Find where the given text appears and provide that cell's center as (x, y) coordinate. 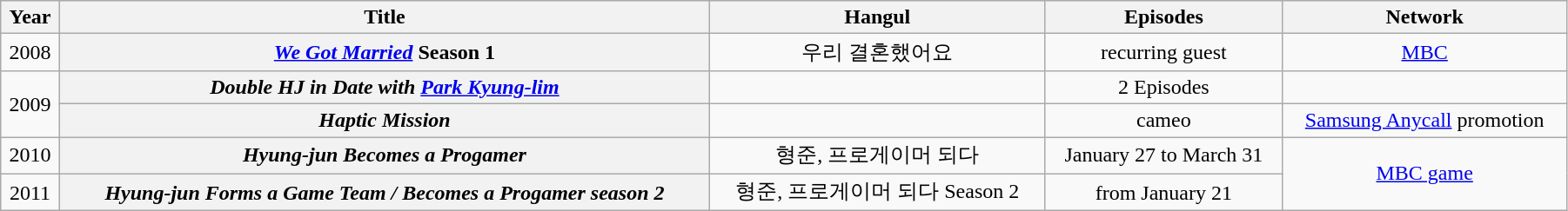
Title (385, 17)
2009 (30, 103)
cameo (1164, 120)
2 Episodes (1164, 87)
We Got Married Season 1 (385, 52)
Network (1425, 17)
형준, 프로게이머 되다 Season 2 (877, 193)
Year (30, 17)
형준, 프로게이머 되다 (877, 156)
Hangul (877, 17)
Samsung Anycall promotion (1425, 120)
MBC (1425, 52)
Hyung-jun Forms a Game Team / Becomes a Progamer season 2 (385, 193)
Episodes (1164, 17)
2008 (30, 52)
Hyung-jun Becomes a Progamer (385, 156)
MBC game (1425, 174)
Haptic Mission (385, 120)
우리 결혼했어요 (877, 52)
recurring guest (1164, 52)
2010 (30, 156)
2011 (30, 193)
from January 21 (1164, 193)
Double HJ in Date with Park Kyung-lim (385, 87)
January 27 to March 31 (1164, 156)
